Pinpoint the cell where the given text exists, returning its (X, Y) midpoint coordinate. 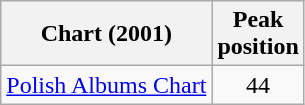
Chart (2001) (106, 34)
Peakposition (258, 34)
Polish Albums Chart (106, 85)
44 (258, 85)
